Output the (x, y) coordinate of the center of the cell containing the given text.  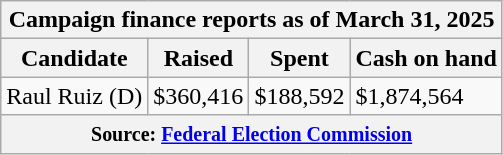
Source: Federal Election Commission (252, 134)
Raul Ruiz (D) (74, 96)
Spent (300, 58)
Cash on hand (426, 58)
$188,592 (300, 96)
Candidate (74, 58)
$1,874,564 (426, 96)
Campaign finance reports as of March 31, 2025 (252, 20)
Raised (198, 58)
$360,416 (198, 96)
